Scan for the cell matching the given text and deliver its (X, Y) coordinate at center. 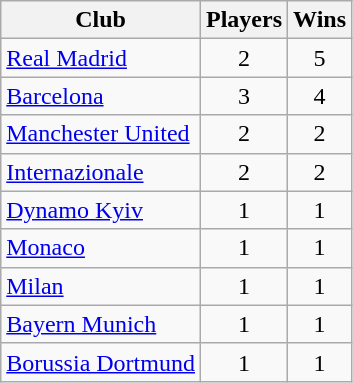
Monaco (101, 248)
Players (244, 20)
4 (320, 96)
Borussia Dortmund (101, 362)
Barcelona (101, 96)
Dynamo Kyiv (101, 210)
5 (320, 58)
Manchester United (101, 134)
Real Madrid (101, 58)
3 (244, 96)
Internazionale (101, 172)
Milan (101, 286)
Wins (320, 20)
Club (101, 20)
Bayern Munich (101, 324)
